Extract the (x, y) coordinate from the center of the cell holding the provided text.  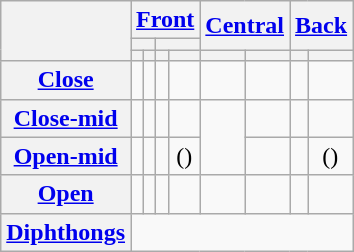
Close-mid (66, 118)
Open-mid (66, 156)
Open (66, 194)
Diphthongs (66, 232)
Front (166, 20)
Central (245, 26)
Back (322, 26)
Close (66, 80)
